Return the (X, Y) coordinate for the center point of the cell that contains the specified text.  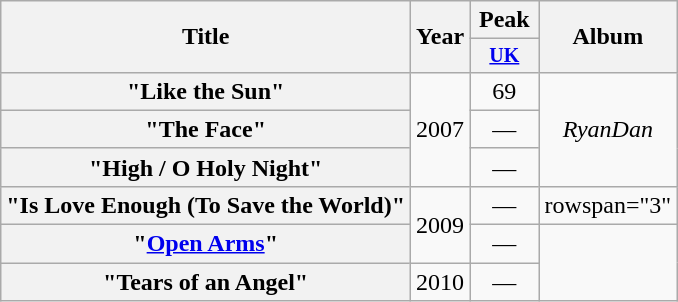
Peak (504, 20)
"Tears of an Angel" (206, 282)
Album (608, 37)
"Open Arms" (206, 244)
RyanDan (608, 129)
rowspan="3" (608, 205)
69 (504, 91)
"Like the Sun" (206, 91)
"High / O Holy Night" (206, 167)
2010 (440, 282)
Year (440, 37)
UK (504, 56)
Title (206, 37)
"Is Love Enough (To Save the World)" (206, 205)
2009 (440, 224)
"The Face" (206, 129)
2007 (440, 129)
